Determine the (x, y) coordinate at the center of the cell enclosing the given text.  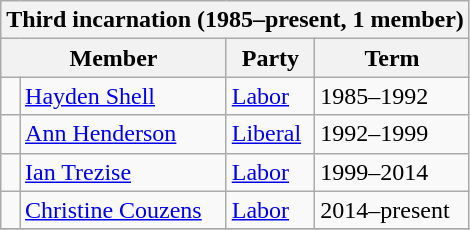
1992–1999 (392, 134)
1999–2014 (392, 172)
Christine Couzens (124, 210)
Term (392, 58)
Party (270, 58)
Liberal (270, 134)
Ian Trezise (124, 172)
Member (114, 58)
Ann Henderson (124, 134)
2014–present (392, 210)
Third incarnation (1985–present, 1 member) (236, 20)
Hayden Shell (124, 96)
1985–1992 (392, 96)
